Locate the cell with the specified text and output its (x, y) center coordinate. 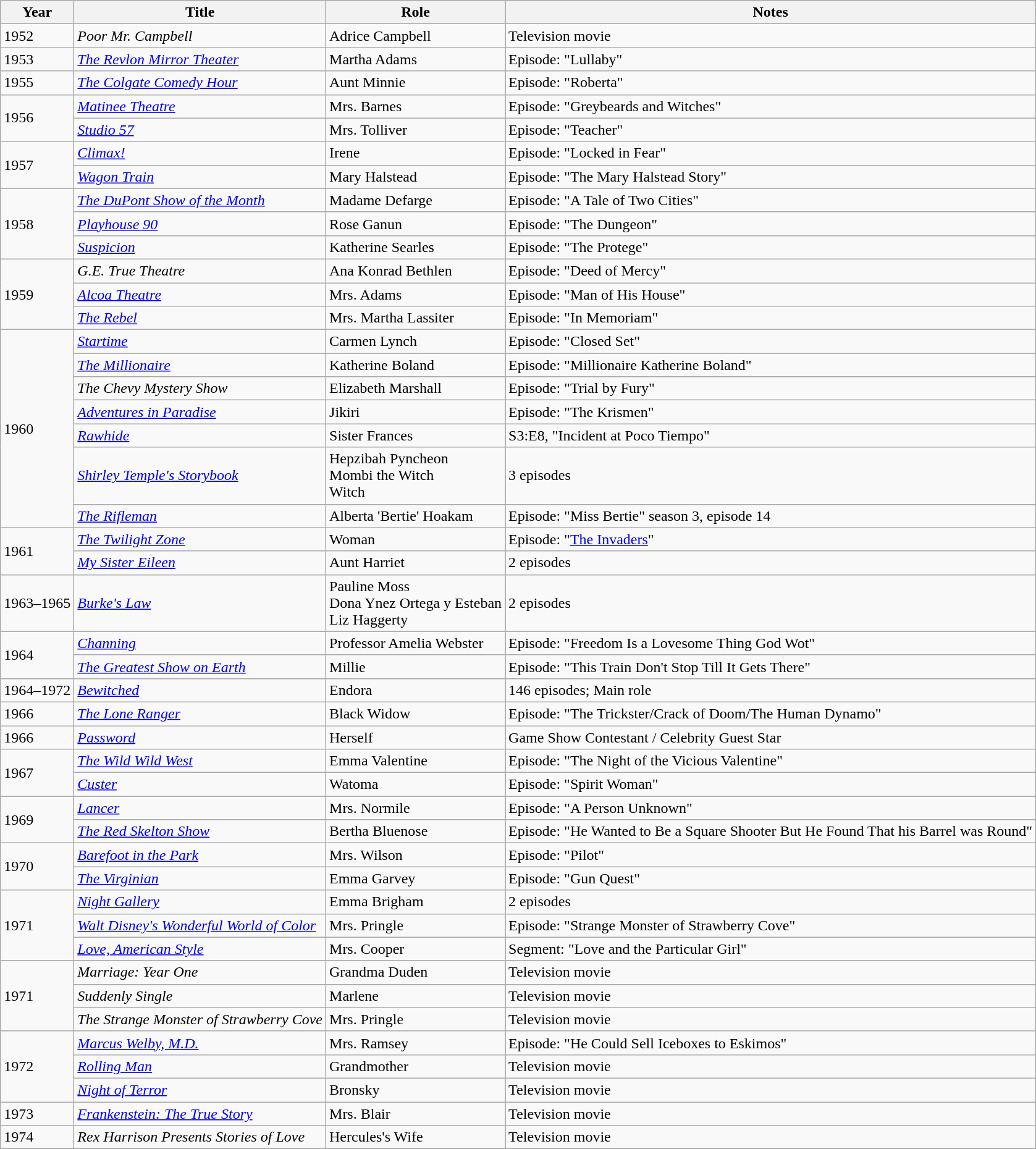
Walt Disney's Wonderful World of Color (200, 925)
Mrs. Barnes (416, 106)
1964–1972 (37, 690)
Adventures in Paradise (200, 412)
The Red Skelton Show (200, 831)
Episode: "The Night of the Vicious Valentine" (771, 761)
The Chevy Mystery Show (200, 389)
Episode: "A Person Unknown" (771, 808)
Mrs. Ramsey (416, 1043)
Emma Garvey (416, 878)
Marcus Welby, M.D. (200, 1043)
Rex Harrison Presents Stories of Love (200, 1137)
Millie (416, 667)
1973 (37, 1114)
Episode: "The Invaders" (771, 539)
Climax! (200, 153)
1953 (37, 59)
Episode: "Gun Quest" (771, 878)
Episode: "Lullaby" (771, 59)
Suspicion (200, 247)
Alberta 'Bertie' Hoakam (416, 516)
The Twilight Zone (200, 539)
Mrs. Cooper (416, 949)
Channing (200, 643)
Elizabeth Marshall (416, 389)
Martha Adams (416, 59)
Mrs. Blair (416, 1114)
Bertha Bluenose (416, 831)
Mrs. Normile (416, 808)
Episode: "This Train Don't Stop Till It Gets There" (771, 667)
Suddenly Single (200, 996)
Aunt Minnie (416, 83)
Episode: "Greybeards and Witches" (771, 106)
Emma Brigham (416, 902)
Herself (416, 737)
1952 (37, 36)
Irene (416, 153)
1967 (37, 773)
Pauline MossDona Ynez Ortega y EstebanLiz Haggerty (416, 603)
Episode: "Strange Monster of Strawberry Cove" (771, 925)
Episode: "In Memoriam" (771, 318)
The Millionaire (200, 365)
Mrs. Tolliver (416, 130)
3 episodes (771, 476)
Title (200, 12)
1960 (37, 429)
Madame Defarge (416, 200)
Burke's Law (200, 603)
The Colgate Comedy Hour (200, 83)
Marlene (416, 996)
Episode: "Deed of Mercy" (771, 271)
1972 (37, 1066)
Grandma Duden (416, 972)
Watoma (416, 785)
Grandmother (416, 1066)
1958 (37, 224)
Game Show Contestant / Celebrity Guest Star (771, 737)
Jikiri (416, 412)
Rolling Man (200, 1066)
Bronsky (416, 1090)
Professor Amelia Webster (416, 643)
Night Gallery (200, 902)
Startime (200, 342)
Frankenstein: The True Story (200, 1114)
Episode: "A Tale of Two Cities" (771, 200)
Segment: "Love and the Particular Girl" (771, 949)
The DuPont Show of the Month (200, 200)
Carmen Lynch (416, 342)
Alcoa Theatre (200, 295)
Episode: "Man of His House" (771, 295)
Woman (416, 539)
Episode: "Millionaire Katherine Boland" (771, 365)
Year (37, 12)
Sister Frances (416, 436)
The Greatest Show on Earth (200, 667)
Episode: "Miss Bertie" season 3, episode 14 (771, 516)
Hepzibah PyncheonMombi the WitchWitch (416, 476)
1974 (37, 1137)
Shirley Temple's Storybook (200, 476)
Episode: "Trial by Fury" (771, 389)
Episode: "The Trickster/Crack of Doom/The Human Dynamo" (771, 713)
Marriage: Year One (200, 972)
Bewitched (200, 690)
Katherine Boland (416, 365)
Custer (200, 785)
Black Widow (416, 713)
Lancer (200, 808)
Love, American Style (200, 949)
Emma Valentine (416, 761)
1961 (37, 551)
Ana Konrad Bethlen (416, 271)
The Wild Wild West (200, 761)
1955 (37, 83)
The Strange Monster of Strawberry Cove (200, 1019)
The Rebel (200, 318)
Katherine Searles (416, 247)
Playhouse 90 (200, 224)
Endora (416, 690)
Episode: "Teacher" (771, 130)
Notes (771, 12)
Episode: "The Mary Halstead Story" (771, 177)
My Sister Eileen (200, 563)
Episode: "He Wanted to Be a Square Shooter But He Found That his Barrel was Round" (771, 831)
Mrs. Wilson (416, 855)
Episode: "Freedom Is a Lovesome Thing God Wot" (771, 643)
Hercules's Wife (416, 1137)
1956 (37, 118)
Episode: "He Could Sell Iceboxes to Eskimos" (771, 1043)
Episode: "Roberta" (771, 83)
Password (200, 737)
Role (416, 12)
Night of Terror (200, 1090)
Rose Ganun (416, 224)
Rawhide (200, 436)
1957 (37, 165)
1970 (37, 867)
Adrice Campbell (416, 36)
146 episodes; Main role (771, 690)
Mrs. Martha Lassiter (416, 318)
Barefoot in the Park (200, 855)
Episode: "Locked in Fear" (771, 153)
The Lone Ranger (200, 713)
Episode: "The Krismen" (771, 412)
Aunt Harriet (416, 563)
1959 (37, 294)
1963–1965 (37, 603)
The Revlon Mirror Theater (200, 59)
Matinee Theatre (200, 106)
Episode: "The Protege" (771, 247)
Studio 57 (200, 130)
S3:E8, "Incident at Poco Tiempo" (771, 436)
Episode: "Spirit Woman" (771, 785)
1964 (37, 655)
Mrs. Adams (416, 295)
The Rifleman (200, 516)
Mary Halstead (416, 177)
Poor Mr. Campbell (200, 36)
Episode: "Pilot" (771, 855)
Episode: "Closed Set" (771, 342)
G.E. True Theatre (200, 271)
The Virginian (200, 878)
Episode: "The Dungeon" (771, 224)
1969 (37, 820)
Wagon Train (200, 177)
